Scan for the cell matching the given text and deliver its [x, y] coordinate at center. 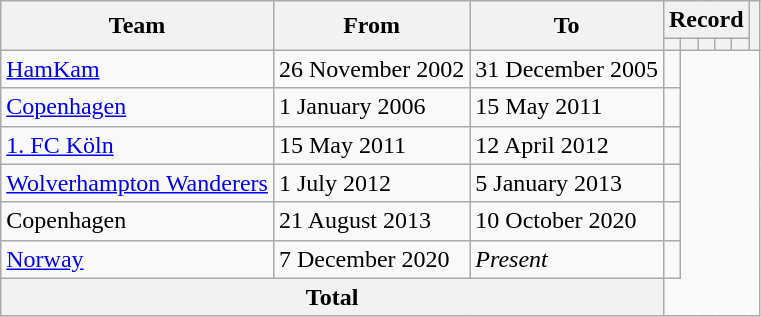
Record [706, 20]
Team [138, 26]
Norway [138, 259]
31 December 2005 [567, 69]
Present [567, 259]
1. FC Köln [138, 145]
7 December 2020 [371, 259]
1 July 2012 [371, 183]
HamKam [138, 69]
10 October 2020 [567, 221]
Wolverhampton Wanderers [138, 183]
12 April 2012 [567, 145]
Total [332, 297]
1 January 2006 [371, 107]
26 November 2002 [371, 69]
5 January 2013 [567, 183]
To [567, 26]
21 August 2013 [371, 221]
From [371, 26]
